From the cell containing the given text, extract its center point as (x, y) coordinate. 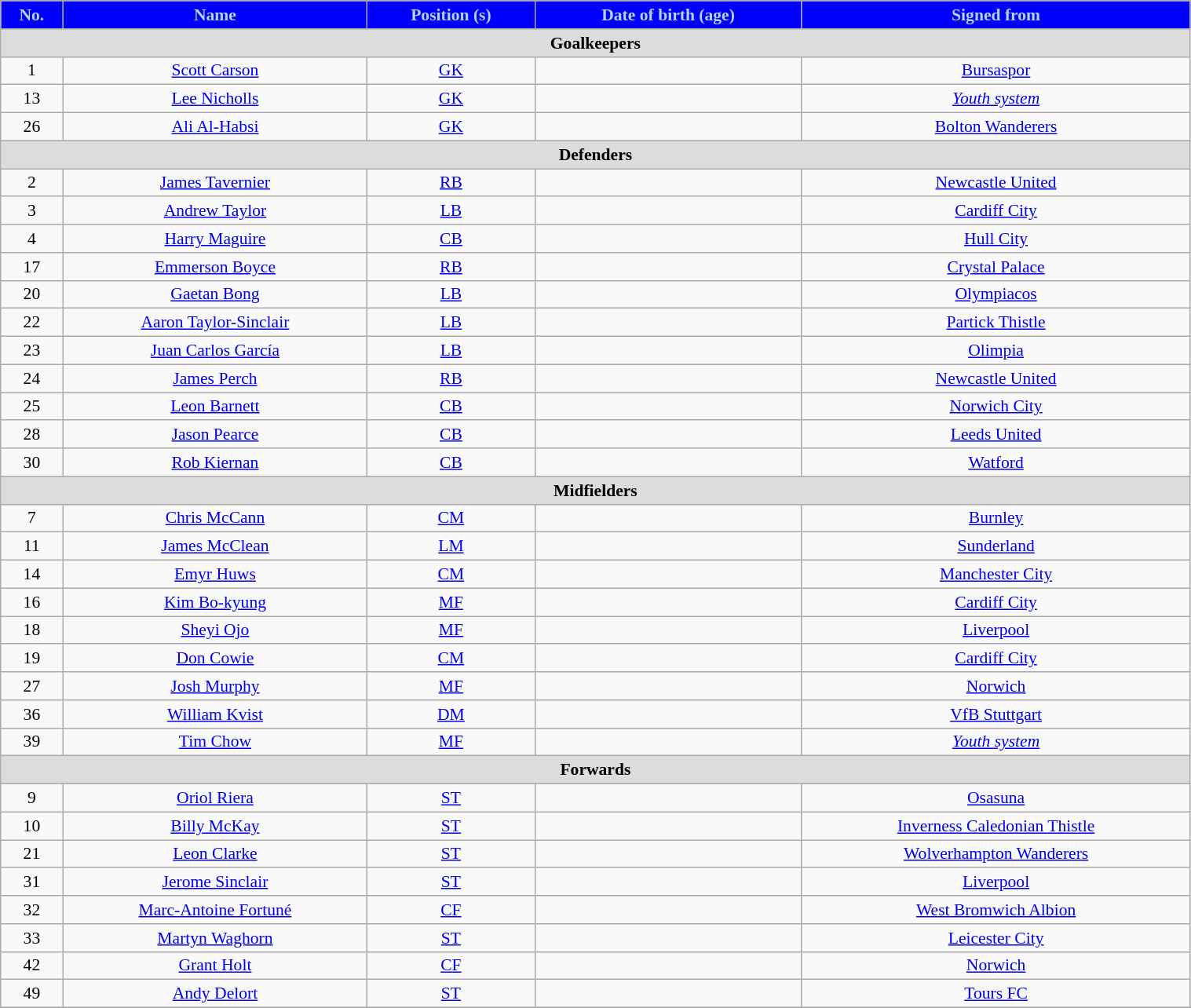
19 (31, 659)
Hull City (996, 239)
Chris McCann (215, 518)
33 (31, 938)
Ali Al-Habsi (215, 127)
27 (31, 686)
Watford (996, 462)
16 (31, 602)
Juan Carlos García (215, 351)
Sheyi Ojo (215, 630)
VfB Stuttgart (996, 714)
36 (31, 714)
11 (31, 546)
Jerome Sinclair (215, 882)
39 (31, 742)
10 (31, 826)
James Perch (215, 378)
Emyr Huws (215, 575)
49 (31, 994)
Wolverhampton Wanderers (996, 854)
17 (31, 267)
7 (31, 518)
Rob Kiernan (215, 462)
Scott Carson (215, 71)
14 (31, 575)
Osasuna (996, 798)
William Kvist (215, 714)
Goalkeepers (595, 43)
Olympiacos (996, 294)
No. (31, 15)
Inverness Caledonian Thistle (996, 826)
Bursaspor (996, 71)
James McClean (215, 546)
Forwards (595, 770)
Martyn Waghorn (215, 938)
Andrew Taylor (215, 211)
9 (31, 798)
Olimpia (996, 351)
25 (31, 407)
28 (31, 435)
Grant Holt (215, 966)
Jason Pearce (215, 435)
13 (31, 99)
Kim Bo-kyung (215, 602)
James Tavernier (215, 183)
32 (31, 910)
Gaetan Bong (215, 294)
Date of birth (age) (668, 15)
4 (31, 239)
3 (31, 211)
Andy Delort (215, 994)
30 (31, 462)
Josh Murphy (215, 686)
18 (31, 630)
Don Cowie (215, 659)
Midfielders (595, 491)
Harry Maguire (215, 239)
42 (31, 966)
Aaron Taylor-Sinclair (215, 323)
Tim Chow (215, 742)
20 (31, 294)
Signed from (996, 15)
Emmerson Boyce (215, 267)
Leon Barnett (215, 407)
Lee Nicholls (215, 99)
Name (215, 15)
23 (31, 351)
Sunderland (996, 546)
22 (31, 323)
26 (31, 127)
Bolton Wanderers (996, 127)
Burnley (996, 518)
Tours FC (996, 994)
LM (451, 546)
West Bromwich Albion (996, 910)
Oriol Riera (215, 798)
21 (31, 854)
31 (31, 882)
1 (31, 71)
Partick Thistle (996, 323)
Leeds United (996, 435)
Manchester City (996, 575)
Defenders (595, 155)
Norwich City (996, 407)
Marc-Antoine Fortuné (215, 910)
2 (31, 183)
Crystal Palace (996, 267)
DM (451, 714)
Leon Clarke (215, 854)
Billy McKay (215, 826)
Leicester City (996, 938)
Position (s) (451, 15)
24 (31, 378)
